For the text-containing cell, return its midpoint in (x, y) coordinate format. 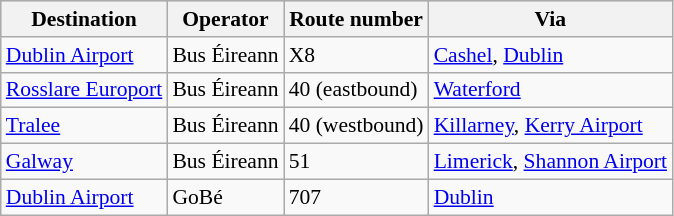
Route number (356, 19)
Waterford (550, 90)
707 (356, 197)
Rosslare Europort (84, 90)
Dublin (550, 197)
Tralee (84, 126)
X8 (356, 55)
Destination (84, 19)
40 (westbound) (356, 126)
Cashel, Dublin (550, 55)
51 (356, 162)
Operator (225, 19)
40 (eastbound) (356, 90)
Killarney, Kerry Airport (550, 126)
GoBé (225, 197)
Galway (84, 162)
Via (550, 19)
Limerick, Shannon Airport (550, 162)
